Detect which cell encompasses the target text, then output its [X, Y] center coordinate. 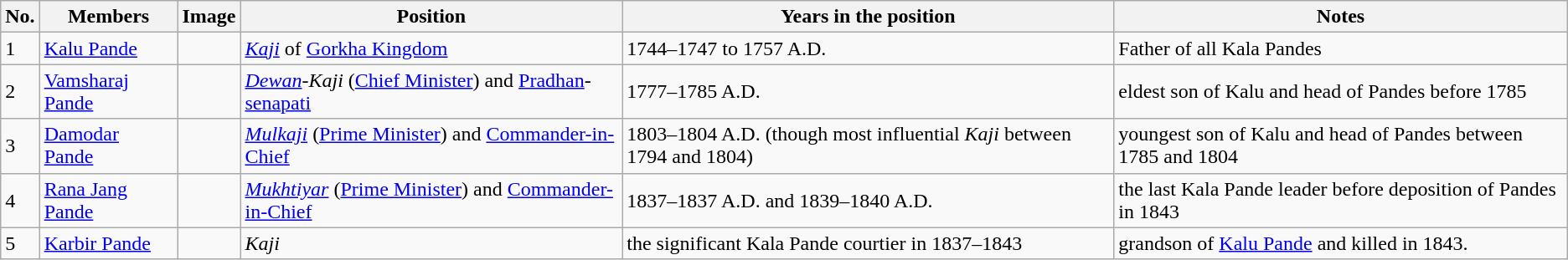
1803–1804 A.D. (though most influential Kaji between 1794 and 1804) [868, 145]
No. [20, 17]
2 [20, 92]
grandson of Kalu Pande and killed in 1843. [1340, 243]
Vamsharaj Pande [109, 92]
1744–1747 to 1757 A.D. [868, 48]
Members [109, 17]
Mulkaji (Prime Minister) and Commander-in-Chief [431, 145]
5 [20, 243]
4 [20, 201]
Position [431, 17]
1837–1837 A.D. and 1839–1840 A.D. [868, 201]
Father of all Kala Pandes [1340, 48]
Rana Jang Pande [109, 201]
Image [209, 17]
Years in the position [868, 17]
Mukhtiyar (Prime Minister) and Commander-in-Chief [431, 201]
Notes [1340, 17]
Damodar Pande [109, 145]
youngest son of Kalu and head of Pandes between 1785 and 1804 [1340, 145]
1777–1785 A.D. [868, 92]
eldest son of Kalu and head of Pandes before 1785 [1340, 92]
Karbir Pande [109, 243]
1 [20, 48]
Kaji [431, 243]
Kalu Pande [109, 48]
Dewan-Kaji (Chief Minister) and Pradhan-senapati [431, 92]
Kaji of Gorkha Kingdom [431, 48]
the last Kala Pande leader before deposition of Pandes in 1843 [1340, 201]
3 [20, 145]
the significant Kala Pande courtier in 1837–1843 [868, 243]
